Locate the cell with the specified text and output its [x, y] center coordinate. 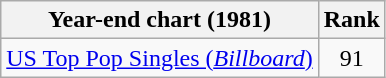
91 [352, 58]
Rank [352, 20]
US Top Pop Singles (Billboard) [160, 58]
Year-end chart (1981) [160, 20]
